Output the [X, Y] coordinate of the center of the cell containing the given text.  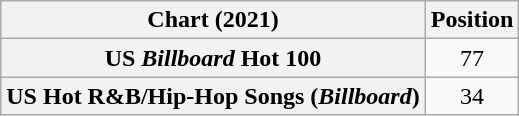
US Hot R&B/Hip-Hop Songs (Billboard) [213, 96]
34 [472, 96]
77 [472, 58]
US Billboard Hot 100 [213, 58]
Chart (2021) [213, 20]
Position [472, 20]
